Identify which cell holds the provided text, then report its [X, Y] central coordinate. 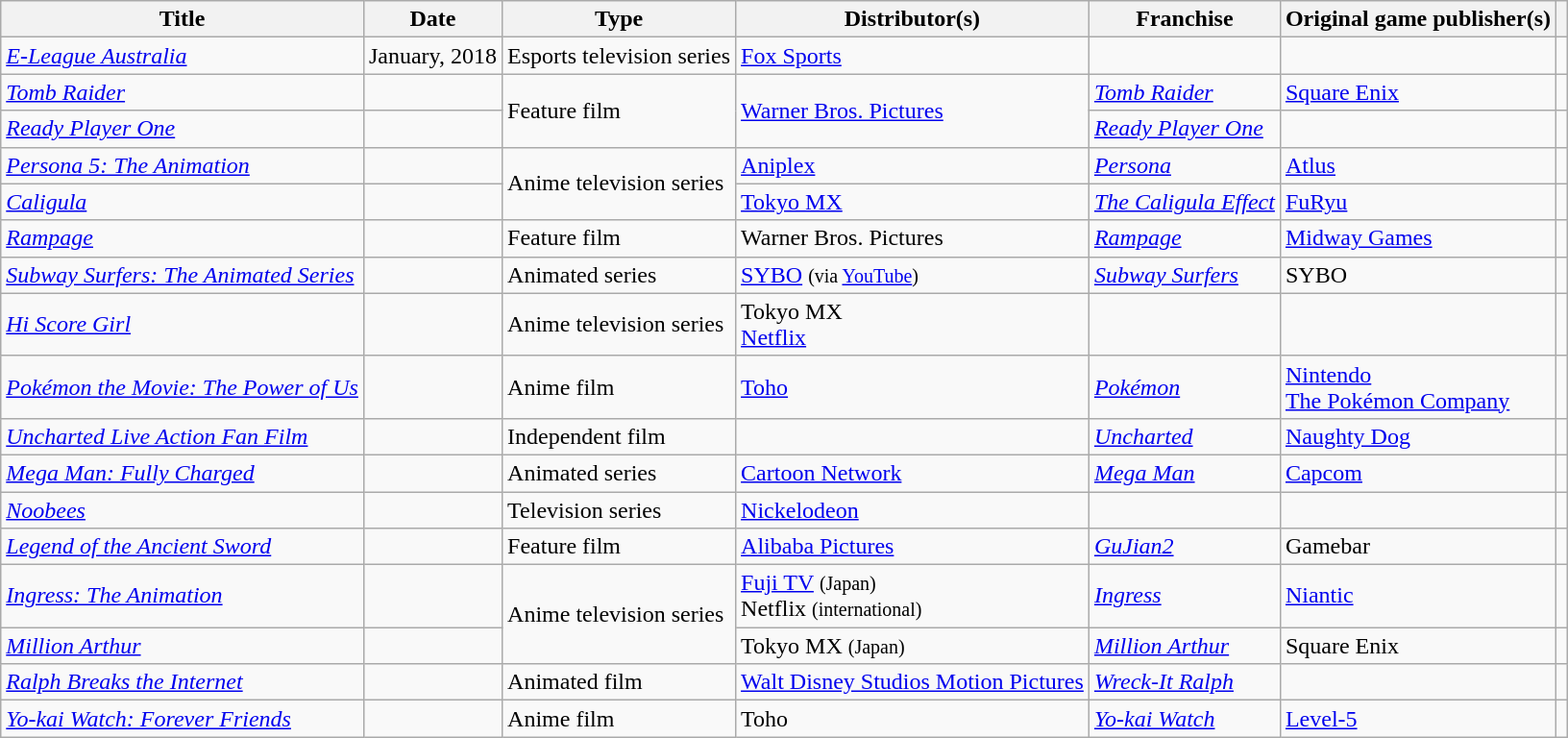
Esports television series [619, 56]
Ralph Breaks the Internet [183, 682]
Ingress: The Animation [183, 596]
Capcom [1418, 473]
NintendoThe Pokémon Company [1418, 386]
Tokyo MX [913, 202]
Persona 5: The Animation [183, 165]
Noobees [183, 510]
Walt Disney Studios Motion Pictures [913, 682]
Pokémon [1184, 386]
Original game publisher(s) [1418, 19]
Yo-kai Watch: Forever Friends [183, 719]
Wreck-It Ralph [1184, 682]
Television series [619, 510]
Nickelodeon [913, 510]
Subway Surfers: The Animated Series [183, 275]
Title [183, 19]
FuRyu [1418, 202]
Gamebar [1418, 547]
Persona [1184, 165]
Subway Surfers [1184, 275]
Ingress [1184, 596]
Uncharted Live Action Fan Film [183, 436]
Tokyo MX Netflix [913, 325]
Independent film [619, 436]
Mega Man: Fully Charged [183, 473]
SYBO [1418, 275]
Cartoon Network [913, 473]
Tokyo MX (Japan) [913, 646]
SYBO (via YouTube) [913, 275]
Alibaba Pictures [913, 547]
Date [432, 19]
Aniplex [913, 165]
Animated film [619, 682]
Fuji TV (Japan)Netflix (international) [913, 596]
January, 2018 [432, 56]
E-League Australia [183, 56]
Naughty Dog [1418, 436]
Yo-kai Watch [1184, 719]
Mega Man [1184, 473]
Distributor(s) [913, 19]
Level-5 [1418, 719]
Niantic [1418, 596]
The Caligula Effect [1184, 202]
Legend of the Ancient Sword [183, 547]
GuJian2 [1184, 547]
Hi Score Girl [183, 325]
Type [619, 19]
Midway Games [1418, 238]
Uncharted [1184, 436]
Pokémon the Movie: The Power of Us [183, 386]
Atlus [1418, 165]
Fox Sports [913, 56]
Caligula [183, 202]
Franchise [1184, 19]
